Determine the [X, Y] coordinate at the center of the cell enclosing the given text.  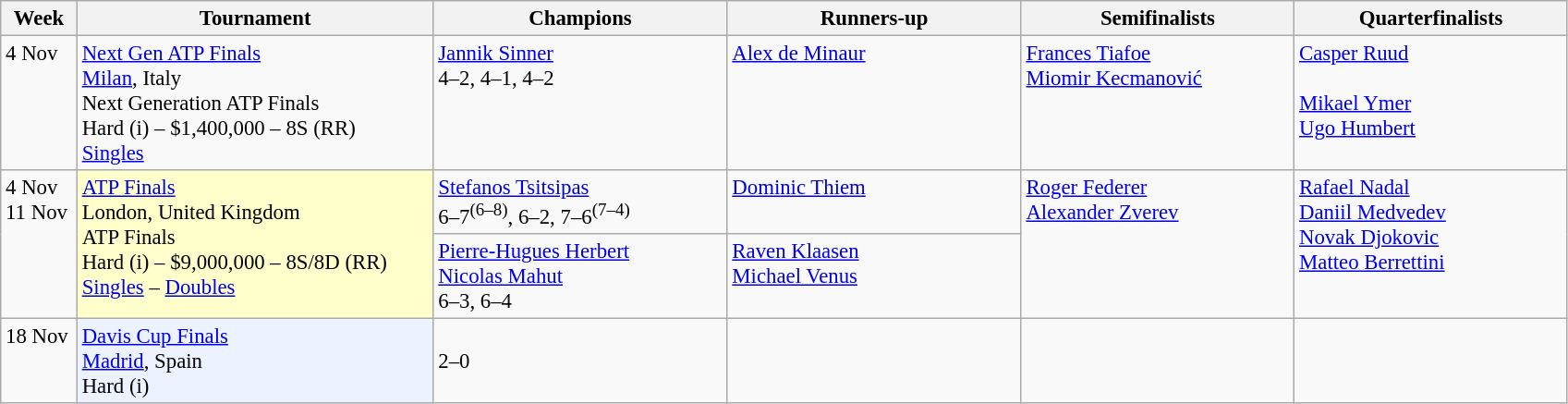
Alex de Minaur [874, 104]
Champions [580, 18]
Pierre-Hugues Herbert Nicolas Mahut 6–3, 6–4 [580, 276]
Week [39, 18]
Roger Federer Alexander Zverev [1158, 244]
Raven Klaasen Michael Venus [874, 276]
4 Nov [39, 104]
Next Gen ATP Finals Milan, Italy Next Generation ATP Finals Hard (i) – $1,400,000 – 8S (RR) Singles [255, 104]
Rafael Nadal Daniil Medvedev Novak Djokovic Matteo Berrettini [1431, 244]
Semifinalists [1158, 18]
18 Nov [39, 361]
Frances Tiafoe Miomir Kecmanović [1158, 104]
ATP Finals London, United KingdomATP FinalsHard (i) – $9,000,000 – 8S/8D (RR)Singles – Doubles [255, 244]
Jannik Sinner 4–2, 4–1, 4–2 [580, 104]
4 Nov11 Nov [39, 244]
Runners-up [874, 18]
Stefanos Tsitsipas6–7(6–8), 6–2, 7–6(7–4) [580, 202]
Quarterfinalists [1431, 18]
Casper Ruud Mikael Ymer Ugo Humbert [1431, 104]
Davis Cup Finals Madrid, SpainHard (i) [255, 361]
Dominic Thiem [874, 202]
2–0 [580, 361]
Tournament [255, 18]
